Extract the (x, y) coordinate from the center of the cell holding the provided text.  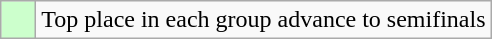
Top place in each group advance to semifinals (264, 20)
